Output the [x, y] coordinate of the center of the cell containing the given text.  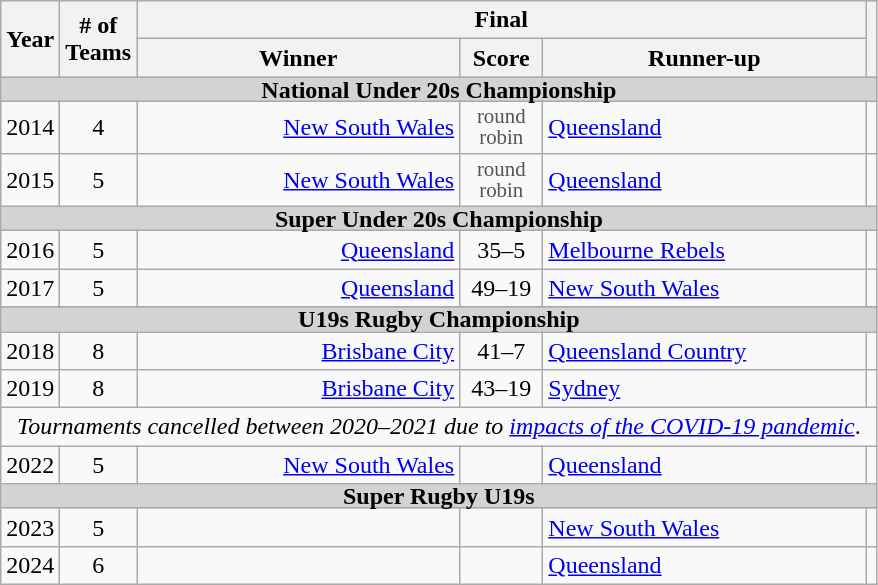
2018 [30, 351]
2023 [30, 527]
2014 [30, 127]
35–5 [502, 250]
4 [98, 127]
Super Under 20s Championship [439, 218]
6 [98, 565]
Queensland Country [704, 351]
2022 [30, 465]
Score [502, 58]
2015 [30, 180]
# ofTeams [98, 39]
2024 [30, 565]
Super Rugby U19s [439, 496]
U19s Rugby Championship [439, 320]
49–19 [502, 288]
Year [30, 39]
43–19 [502, 389]
2017 [30, 288]
2016 [30, 250]
41–7 [502, 351]
Runner-up [704, 58]
Final [502, 20]
Tournaments cancelled between 2020–2021 due to impacts of the COVID-19 pandemic. [439, 427]
Sydney [704, 389]
Winner [298, 58]
2019 [30, 389]
National Under 20s Championship [439, 90]
Melbourne Rebels [704, 250]
